Detect which cell encompasses the target text, then output its (X, Y) center coordinate. 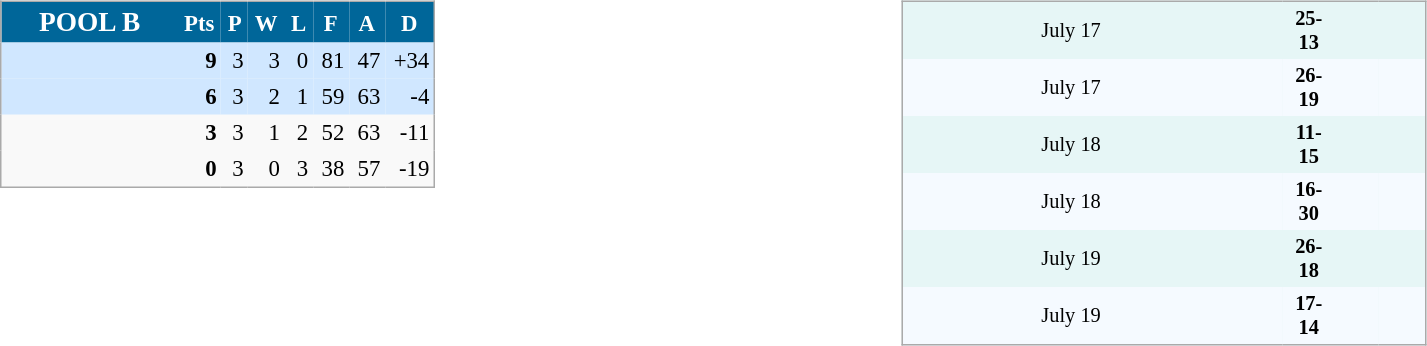
P (234, 22)
81 (331, 60)
26-19 (1309, 88)
W (266, 22)
52 (331, 132)
11-15 (1309, 144)
6 (199, 96)
38 (331, 168)
17-14 (1309, 316)
57 (367, 168)
Pts (199, 22)
POOL B (89, 22)
F (331, 22)
16-30 (1309, 202)
-19 (410, 168)
-4 (410, 96)
9 (199, 60)
L (298, 22)
-11 (410, 132)
D (410, 22)
25-13 (1309, 30)
26-18 (1309, 258)
+34 (410, 60)
A (367, 22)
59 (331, 96)
47 (367, 60)
